Return the (X, Y) coordinate for the center point of the cell that contains the specified text.  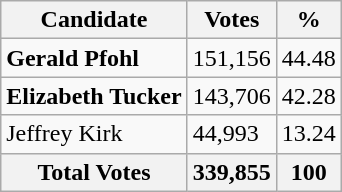
44.48 (308, 58)
13.24 (308, 134)
Gerald Pfohl (94, 58)
339,855 (232, 172)
42.28 (308, 96)
100 (308, 172)
Jeffrey Kirk (94, 134)
Candidate (94, 20)
143,706 (232, 96)
151,156 (232, 58)
Votes (232, 20)
% (308, 20)
44,993 (232, 134)
Elizabeth Tucker (94, 96)
Total Votes (94, 172)
